For the text-containing cell, return its midpoint in [x, y] coordinate format. 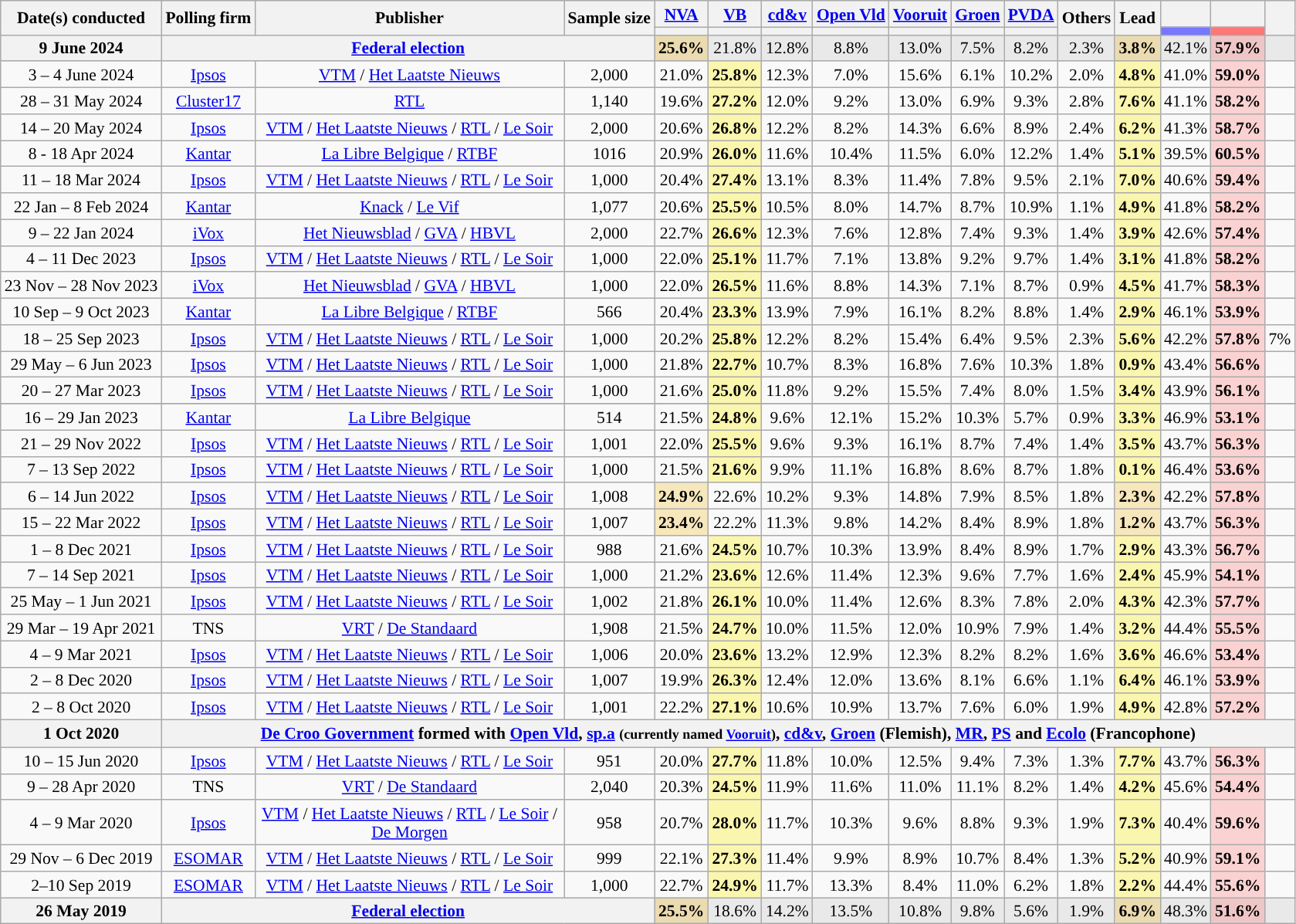
4 – 11 Dec 2023 [82, 259]
54.1% [1238, 575]
2–10 Sep 2019 [82, 885]
41.7% [1186, 286]
26.8% [735, 127]
1,008 [610, 496]
11.9% [787, 787]
42.3% [1186, 601]
26.1% [735, 601]
1,002 [610, 601]
3.6% [1138, 654]
43.9% [1186, 391]
13.1% [787, 180]
3.3% [1138, 417]
Knack / Le Vif [409, 206]
2 – 8 Dec 2020 [82, 680]
951 [610, 760]
42.6% [1186, 232]
26.3% [735, 680]
13.7% [920, 707]
566 [610, 312]
56.7% [1238, 549]
22 Jan – 8 Feb 2024 [82, 206]
25 May – 1 Jun 2021 [82, 601]
19.9% [681, 680]
10.5% [787, 206]
4.2% [1138, 787]
10 – 15 Jun 2020 [82, 760]
26 May 2019 [82, 911]
59.0% [1238, 75]
7 – 14 Sep 2021 [82, 575]
9.7% [1031, 259]
4.5% [1138, 286]
42.1% [1186, 48]
7.5% [977, 48]
7 – 13 Sep 2022 [82, 469]
999 [610, 858]
60.5% [1238, 154]
14.7% [920, 206]
13.5% [851, 911]
29 Mar – 19 Apr 2021 [82, 628]
24.7% [735, 628]
8.5% [1031, 496]
cd&v [787, 14]
Sample size [610, 18]
45.6% [1186, 787]
53.6% [1238, 469]
15.2% [920, 417]
988 [610, 549]
VB [735, 14]
7% [1280, 338]
46.4% [1186, 469]
45.9% [1186, 575]
14 – 20 May 2024 [82, 127]
16 – 29 Jan 2023 [82, 417]
RTL [409, 101]
3.5% [1138, 443]
Polling firm [208, 18]
13.8% [920, 259]
Cluster17 [208, 101]
25.0% [735, 391]
54.4% [1238, 787]
25.6% [681, 48]
VTM / Het Laatste Nieuws / RTL / Le Soir / De Morgen [409, 823]
39.5% [1186, 154]
43.4% [1186, 364]
41.3% [1186, 127]
2 – 8 Oct 2020 [82, 707]
56.1% [1238, 391]
1016 [610, 154]
La Libre Belgique [409, 417]
28 – 31 May 2024 [82, 101]
11 – 18 Mar 2024 [82, 180]
27.7% [735, 760]
42.8% [1186, 707]
4 – 9 Mar 2020 [82, 823]
3.1% [1138, 259]
13.3% [851, 885]
23.3% [735, 312]
6.1% [977, 75]
40.9% [1186, 858]
20.7% [681, 823]
22.6% [735, 496]
2,040 [610, 787]
Groen [977, 14]
1,140 [610, 101]
9 – 28 Apr 2020 [82, 787]
46.9% [1186, 417]
1.7% [1087, 549]
12.9% [851, 654]
59.4% [1238, 180]
40.6% [1186, 180]
18 – 25 Sep 2023 [82, 338]
48.3% [1186, 911]
1,077 [610, 206]
27.3% [735, 858]
58.3% [1238, 286]
Vooruit [920, 14]
46.6% [1186, 654]
40.4% [1186, 823]
5.2% [1138, 858]
11.3% [787, 523]
12.4% [787, 680]
41.0% [1186, 75]
25.1% [735, 259]
53.1% [1238, 417]
958 [610, 823]
29 May – 6 Jun 2023 [82, 364]
8 - 18 Apr 2024 [82, 154]
1 Oct 2020 [82, 734]
18.6% [735, 911]
15.4% [920, 338]
3.2% [1138, 628]
19.6% [681, 101]
57.4% [1238, 232]
20.9% [681, 154]
3.4% [1138, 391]
23 Nov – 28 Nov 2023 [82, 286]
14.8% [920, 496]
21.0% [681, 75]
57.2% [1238, 707]
0.1% [1138, 469]
55.6% [1238, 885]
26.6% [735, 232]
10.6% [787, 707]
4.8% [1138, 75]
15.5% [920, 391]
9 – 22 Jan 2024 [82, 232]
43.3% [1186, 549]
22.1% [681, 858]
9.4% [977, 760]
10.8% [920, 911]
3 – 4 June 2024 [82, 75]
57.7% [1238, 601]
8.1% [977, 680]
4 – 9 Mar 2021 [82, 654]
27.1% [735, 707]
27.4% [735, 180]
1 – 8 Dec 2021 [82, 549]
51.6% [1238, 911]
4.3% [1138, 601]
20 – 27 Mar 2023 [82, 391]
5.7% [1031, 417]
10 Sep – 9 Oct 2023 [82, 312]
6 – 14 Jun 2022 [82, 496]
53.4% [1238, 654]
Others [1087, 18]
9 June 2024 [82, 48]
12.5% [920, 760]
15.6% [920, 75]
514 [610, 417]
13.2% [787, 654]
55.5% [1238, 628]
Date(s) conducted [82, 18]
20.2% [681, 338]
59.6% [1238, 823]
56.6% [1238, 364]
20.3% [681, 787]
58.7% [1238, 127]
1.2% [1138, 523]
1,908 [610, 628]
8.6% [977, 469]
41.1% [1186, 101]
2.2% [1138, 885]
21.2% [681, 575]
23.4% [681, 523]
De Croo Government formed with Open Vld, sp.a (currently named Vooruit), cd&v, Groen (Flemish), MR, PS and Ecolo (Francophone) [728, 734]
24.8% [735, 417]
Lead [1138, 18]
VTM / Het Laatste Nieuws [409, 75]
1,006 [610, 654]
3.8% [1138, 48]
Open Vld [851, 14]
NVA [681, 14]
27.2% [735, 101]
12.1% [851, 417]
Publisher [409, 18]
PVDA [1031, 14]
57.9% [1238, 48]
5.1% [1138, 154]
2.1% [1087, 180]
3.9% [1138, 232]
29 Nov – 6 Dec 2019 [82, 858]
26.5% [735, 286]
15 – 22 Mar 2022 [82, 523]
28.0% [735, 823]
10.4% [851, 154]
26.0% [735, 154]
59.1% [1238, 858]
21 – 29 Nov 2022 [82, 443]
1.5% [1087, 391]
13.6% [920, 680]
2.8% [1087, 101]
